Return the (x, y) coordinate for the center point of the cell that contains the specified text.  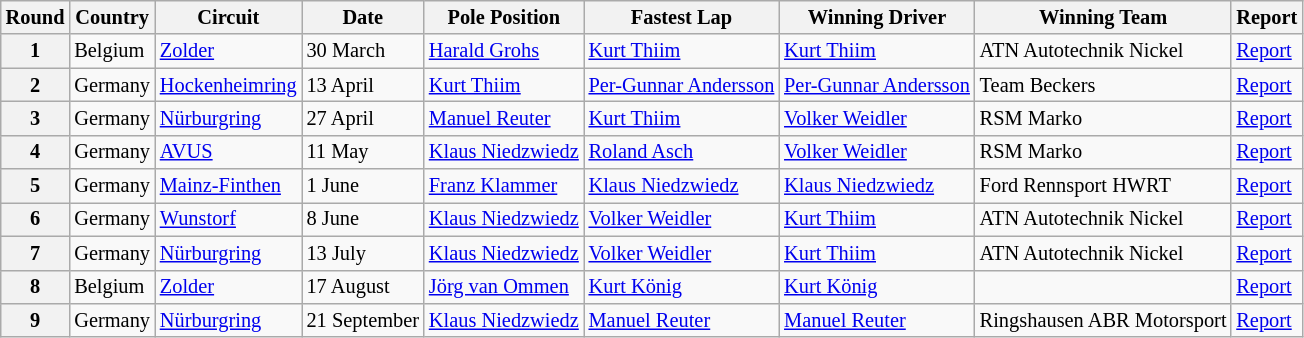
4 (36, 152)
8 (36, 287)
Date (363, 17)
7 (36, 253)
30 March (363, 51)
13 July (363, 253)
Roland Asch (682, 152)
Jörg van Ommen (504, 287)
27 April (363, 118)
2 (36, 85)
8 June (363, 219)
Hockenheimring (228, 85)
Harald Grohs (504, 51)
Wunstorf (228, 219)
Pole Position (504, 17)
Country (112, 17)
1 (36, 51)
6 (36, 219)
9 (36, 320)
Team Beckers (1104, 85)
Fastest Lap (682, 17)
21 September (363, 320)
5 (36, 186)
Ringshausen ABR Motorsport (1104, 320)
3 (36, 118)
Round (36, 17)
Winning Driver (877, 17)
AVUS (228, 152)
17 August (363, 287)
1 June (363, 186)
Mainz-Finthen (228, 186)
Winning Team (1104, 17)
11 May (363, 152)
Ford Rennsport HWRT (1104, 186)
Franz Klammer (504, 186)
13 April (363, 85)
Circuit (228, 17)
